Pinpoint the cell where the given text exists, returning its (X, Y) midpoint coordinate. 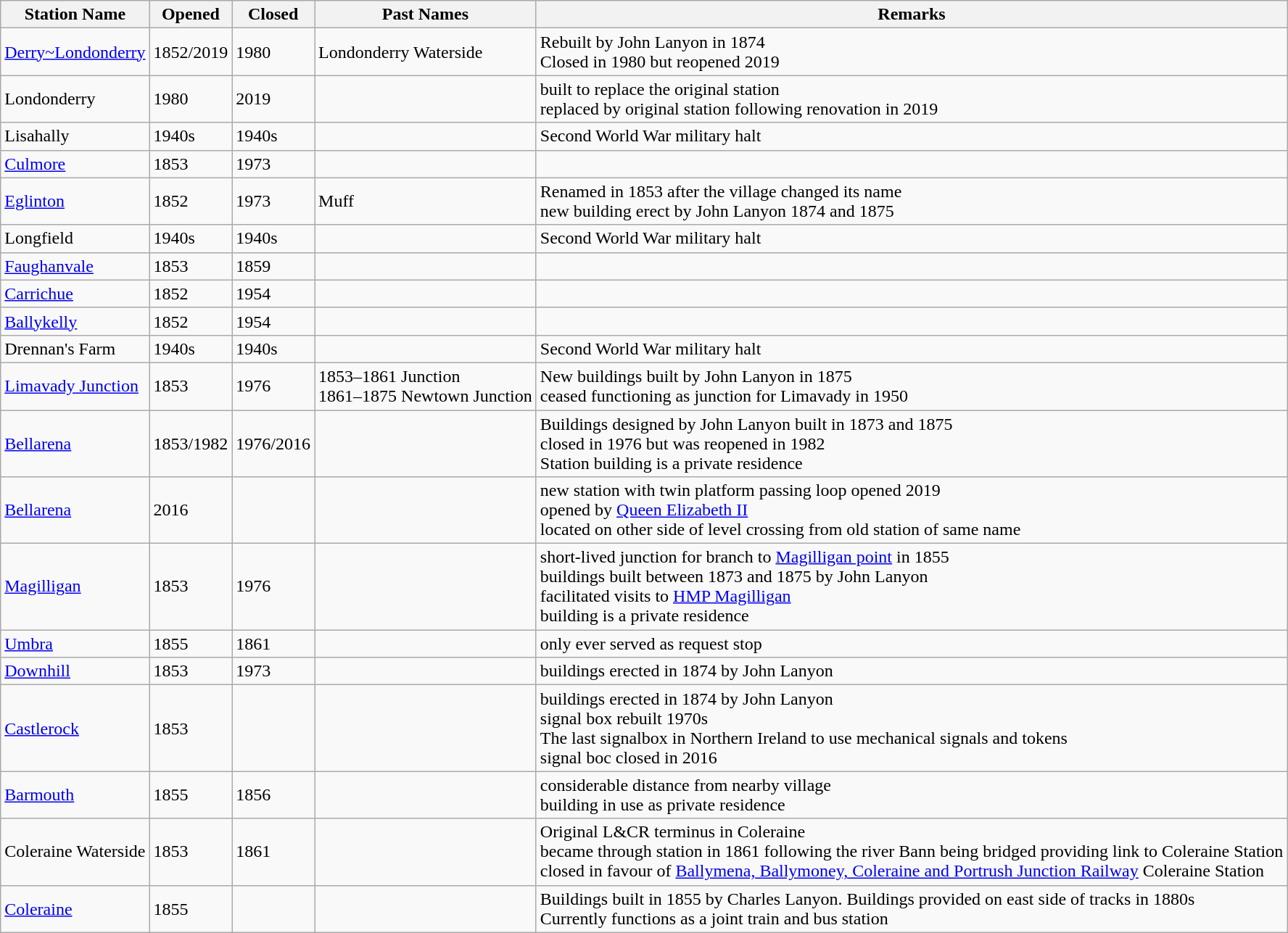
Renamed in 1853 after the village changed its namenew building erect by John Lanyon 1874 and 1875 (912, 202)
Barmouth (75, 795)
Muff (426, 202)
Station Name (75, 14)
1853–1861 Junction1861–1875 Newtown Junction (426, 386)
Drennan's Farm (75, 349)
Buildings designed by John Lanyon built in 1873 and 1875closed in 1976 but was reopened in 1982Station building is a private residence (912, 444)
1853/1982 (191, 444)
Limavady Junction (75, 386)
Lisahally (75, 136)
Castlerock (75, 728)
only ever served as request stop (912, 644)
2016 (191, 510)
2019 (273, 99)
Past Names (426, 14)
Culmore (75, 164)
Umbra (75, 644)
1976/2016 (273, 444)
Rebuilt by John Lanyon in 1874Closed in 1980 but reopened 2019 (912, 52)
New buildings built by John Lanyon in 1875ceased functioning as junction for Limavady in 1950 (912, 386)
buildings erected in 1874 by John Lanyon (912, 671)
considerable distance from nearby villagebuilding in use as private residence (912, 795)
Remarks (912, 14)
Opened (191, 14)
Downhill (75, 671)
Derry~Londonderry (75, 52)
Eglinton (75, 202)
Carrichue (75, 294)
built to replace the original stationreplaced by original station following renovation in 2019 (912, 99)
Ballykelly (75, 321)
Longfield (75, 239)
Closed (273, 14)
Magilligan (75, 587)
Londonderry (75, 99)
1852/2019 (191, 52)
1856 (273, 795)
Faughanvale (75, 266)
1859 (273, 266)
Londonderry Waterside (426, 52)
Buildings built in 1855 by Charles Lanyon. Buildings provided on east side of tracks in 1880sCurrently functions as a joint train and bus station (912, 909)
Coleraine (75, 909)
Coleraine Waterside (75, 852)
